Return the (X, Y) coordinate for the center point of the cell that contains the specified text.  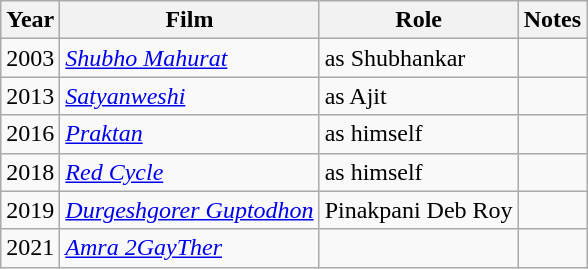
Pinakpani Deb Roy (418, 210)
as Shubhankar (418, 58)
Notes (552, 20)
as Ajit (418, 96)
2016 (30, 134)
Amra 2GayTher (190, 248)
2018 (30, 172)
2013 (30, 96)
Role (418, 20)
Red Cycle (190, 172)
Film (190, 20)
Satyanweshi (190, 96)
2021 (30, 248)
Praktan (190, 134)
Durgeshgorer Guptodhon (190, 210)
Year (30, 20)
Shubho Mahurat (190, 58)
2019 (30, 210)
2003 (30, 58)
